Locate the cell with the specified text and output its (x, y) center coordinate. 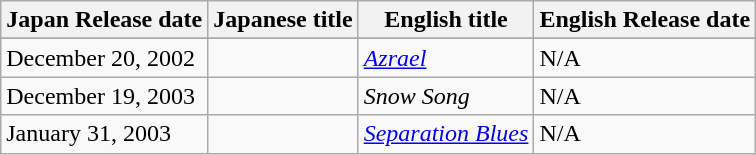
Separation Blues (446, 134)
English title (446, 20)
December 20, 2002 (104, 58)
January 31, 2003 (104, 134)
Japanese title (283, 20)
December 19, 2003 (104, 96)
English Release date (645, 20)
Snow Song (446, 96)
Azrael (446, 58)
Japan Release date (104, 20)
